Return (x, y) of the center of cell containing provided text 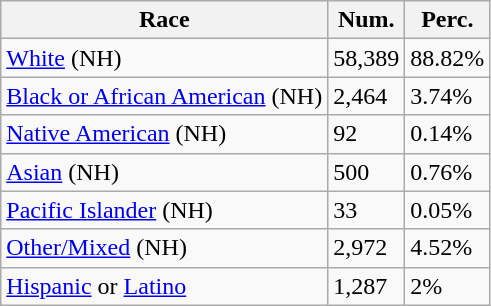
33 (366, 210)
White (NH) (164, 58)
Native American (NH) (164, 134)
Perc. (448, 20)
Asian (NH) (164, 172)
Pacific Islander (NH) (164, 210)
4.52% (448, 248)
88.82% (448, 58)
1,287 (366, 286)
Race (164, 20)
2,972 (366, 248)
Other/Mixed (NH) (164, 248)
Hispanic or Latino (164, 286)
500 (366, 172)
58,389 (366, 58)
Num. (366, 20)
0.05% (448, 210)
3.74% (448, 96)
Black or African American (NH) (164, 96)
92 (366, 134)
0.76% (448, 172)
2% (448, 286)
2,464 (366, 96)
0.14% (448, 134)
